Locate the cell with the specified text and output its [X, Y] center coordinate. 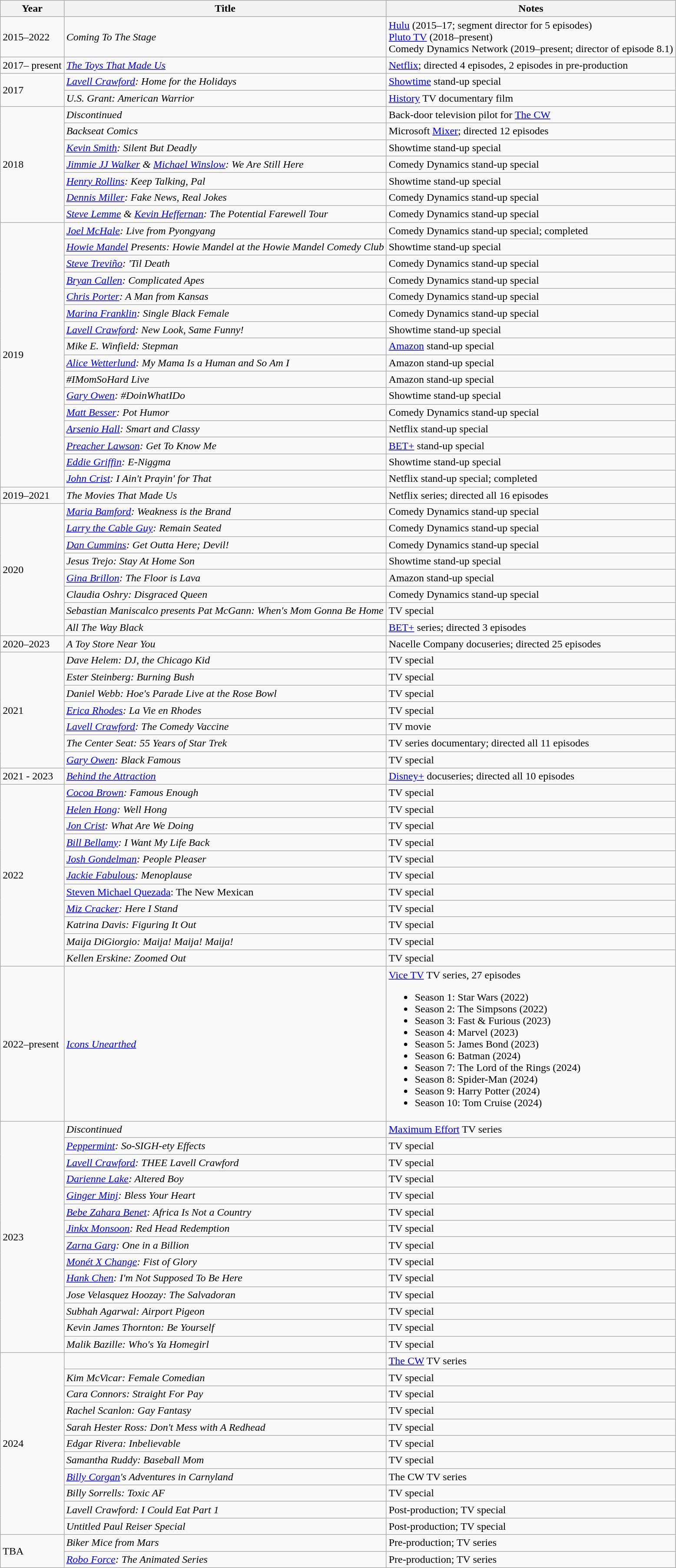
2021 [32, 710]
Preacher Lawson: Get To Know Me [225, 445]
U.S. Grant: American Warrior [225, 98]
The Movies That Made Us [225, 495]
A Toy Store Near You [225, 644]
Bryan Callen: Complicated Apes [225, 280]
Daniel Webb: Hoe's Parade Live at the Rose Bowl [225, 693]
Netflix stand-up special; completed [531, 478]
Comedy Dynamics stand-up special; completed [531, 231]
History TV documentary film [531, 98]
Arsenio Hall: Smart and Classy [225, 429]
Peppermint: So-SIGH-ety Effects [225, 1146]
Darienne Lake: Altered Boy [225, 1179]
Monét X Change: Fist of Glory [225, 1262]
Coming To The Stage [225, 37]
Katrina Davis: Figuring It Out [225, 925]
Bebe Zahara Benet: Africa Is Not a Country [225, 1212]
Biker Mice from Mars [225, 1543]
Sebastian Maniscalco presents Pat McGann: When's Mom Gonna Be Home [225, 611]
Henry Rollins: Keep Talking, Pal [225, 181]
Maija DiGiorgio: Maija! Maija! Maija! [225, 941]
Kevin James Thornton: Be Yourself [225, 1328]
Matt Besser: Pot Humor [225, 412]
Hank Chen: I'm Not Supposed To Be Here [225, 1278]
Hulu (2015–17; segment director for 5 episodes)Pluto TV (2018–present)Comedy Dynamics Network (2019–present; director of episode 8.1) [531, 37]
2024 [32, 1443]
Alice Wetterlund: My Mama Is a Human and So Am I [225, 363]
2018 [32, 164]
TBA [32, 1551]
Robo Force: The Animated Series [225, 1559]
Lavell Crawford: New Look, Same Funny! [225, 330]
John Crist: I Ain't Prayin' for That [225, 478]
Jon Crist: What Are We Doing [225, 826]
Subhah Agarwal: Airport Pigeon [225, 1311]
Ginger Minj: Bless Your Heart [225, 1196]
Billy Corgan's Adventures in Carnyland [225, 1477]
Lavell Crawford: The Comedy Vaccine [225, 726]
#IMomSoHard Live [225, 379]
The Center Seat: 55 Years of Star Trek [225, 743]
Bill Bellamy: I Want My Life Back [225, 842]
Backseat Comics [225, 131]
2022 [32, 876]
Maria Bamford: Weakness is the Brand [225, 512]
Jimmie JJ Walker & Michael Winslow: We Are Still Here [225, 164]
Cara Connors: Straight For Pay [225, 1394]
Gina Brillon: The Floor is Lava [225, 578]
Billy Sorrells: Toxic AF [225, 1493]
2019 [32, 355]
Netflix series; directed all 16 episodes [531, 495]
Sarah Hester Ross: Don't Mess with A Redhead [225, 1427]
Microsoft Mixer; directed 12 episodes [531, 131]
Kellen Erskine: Zoomed Out [225, 958]
Dave Helem: DJ, the Chicago Kid [225, 660]
Dennis Miller: Fake News, Real Jokes [225, 197]
Icons Unearthed [225, 1044]
Jose Velasquez Hoozay: The Salvadoran [225, 1295]
Larry the Cable Guy: Remain Seated [225, 528]
Ester Steinberg: Burning Bush [225, 677]
2022–present [32, 1044]
Zarna Garg: One in a Billion [225, 1245]
2020 [32, 570]
2017– present [32, 65]
Netflix stand-up special [531, 429]
Josh Gondelman: People Pleaser [225, 859]
TV movie [531, 726]
Chris Porter: A Man from Kansas [225, 297]
Kim McVicar: Female Comedian [225, 1377]
Kevin Smith: Silent But Deadly [225, 148]
All The Way Black [225, 627]
Netflix; directed 4 episodes, 2 episodes in pre-production [531, 65]
Samantha Ruddy: Baseball Mom [225, 1460]
Year [32, 9]
Lavell Crawford: THEE Lavell Crawford [225, 1162]
Nacelle Company docuseries; directed 25 episodes [531, 644]
Mike E. Winfield: Stepman [225, 346]
Malik Bazille: Who's Ya Homegirl [225, 1344]
Eddie Griffin: E-Niggma [225, 462]
Gary Owen: #DoinWhatIDo [225, 396]
BET+ series; directed 3 episodes [531, 627]
Maximum Effort TV series [531, 1129]
2021 - 2023 [32, 776]
TV series documentary; directed all 11 episodes [531, 743]
Claudia Oshry: Disgraced Queen [225, 594]
Steve Lemme & Kevin Heffernan: The Potential Farewell Tour [225, 214]
Untitled Paul Reiser Special [225, 1526]
Title [225, 9]
Cocoa Brown: Famous Enough [225, 793]
2015–2022 [32, 37]
Behind the Attraction [225, 776]
2020–2023 [32, 644]
BET+ stand-up special [531, 445]
Lavell Crawford: Home for the Holidays [225, 82]
Jackie Fabulous: Menoplause [225, 875]
Gary Owen: Black Famous [225, 760]
2019–2021 [32, 495]
Joel McHale: Live from Pyongyang [225, 231]
Steve Treviño: 'Til Death [225, 264]
Steven Michael Quezada: The New Mexican [225, 892]
The Toys That Made Us [225, 65]
2023 [32, 1236]
Dan Cummins: Get Outta Here; Devil! [225, 545]
Lavell Crawford: I Could Eat Part 1 [225, 1510]
Jinkx Monsoon: Red Head Redemption [225, 1229]
Howie Mandel Presents: Howie Mandel at the Howie Mandel Comedy Club [225, 247]
Marina Franklin: Single Black Female [225, 313]
2017 [32, 90]
Notes [531, 9]
Rachel Scanlon: Gay Fantasy [225, 1410]
Erica Rhodes: La Vie en Rhodes [225, 710]
Edgar Rivera: Inbelievable [225, 1444]
Jesus Trejo: Stay At Home Son [225, 561]
Helen Hong: Well Hong [225, 809]
Miz Cracker: Here I Stand [225, 908]
Back-door television pilot for The CW [531, 115]
Disney+ docuseries; directed all 10 episodes [531, 776]
